Output the [x, y] coordinate of the center of the cell containing the given text.  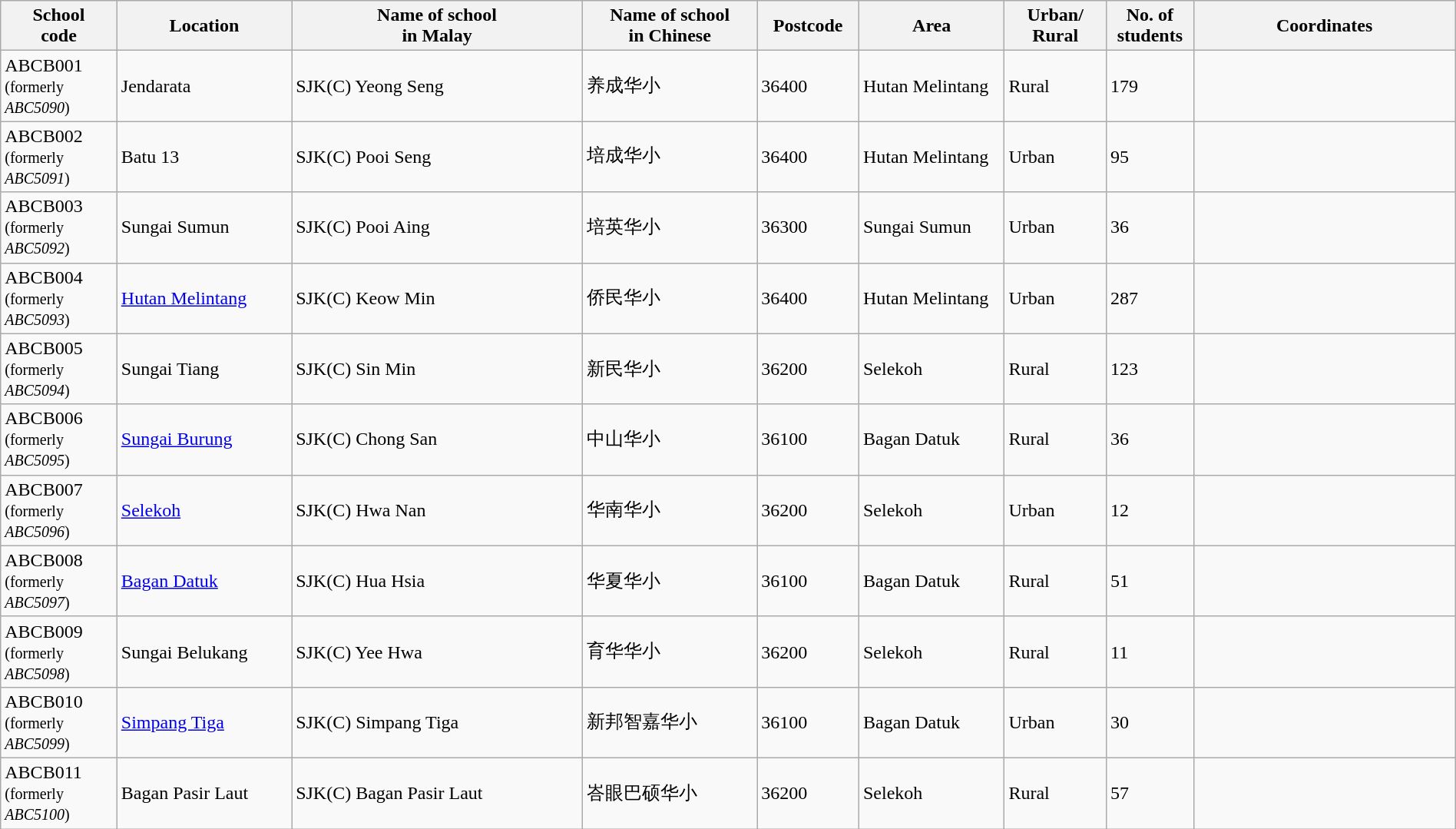
Batu 13 [204, 157]
30 [1150, 722]
ABCB010(formerly ABC5099) [59, 722]
ABCB004(formerly ABC5093) [59, 298]
Coordinates [1324, 26]
Name of schoolin Chinese [670, 26]
培英华小 [670, 227]
ABCB005(formerly ABC5094) [59, 369]
ABCB002(formerly ABC5091) [59, 157]
SJK(C) Simpang Tiga [438, 722]
SJK(C) Yeong Seng [438, 86]
新民华小 [670, 369]
新邦智嘉华小 [670, 722]
Postcode [808, 26]
Sungai Tiang [204, 369]
SJK(C) Hwa Nan [438, 510]
Simpang Tiga [204, 722]
SJK(C) Pooi Aing [438, 227]
中山华小 [670, 439]
Sungai Burung [204, 439]
ABCB008(formerly ABC5097) [59, 581]
SJK(C) Hua Hsia [438, 581]
179 [1150, 86]
ABCB009(formerly ABC5098) [59, 652]
育华华小 [670, 652]
ABCB007(formerly ABC5096) [59, 510]
侨民华小 [670, 298]
Name of schoolin Malay [438, 26]
SJK(C) Pooi Seng [438, 157]
51 [1150, 581]
SJK(C) Yee Hwa [438, 652]
11 [1150, 652]
Area [931, 26]
Location [204, 26]
ABCB011(formerly ABC5100) [59, 793]
SJK(C) Keow Min [438, 298]
57 [1150, 793]
ABCB001(formerly ABC5090) [59, 86]
Sungai Belukang [204, 652]
Jendarata [204, 86]
ABCB006(formerly ABC5095) [59, 439]
SJK(C) Sin Min [438, 369]
95 [1150, 157]
培成华小 [670, 157]
峇眼巴硕华小 [670, 793]
No. ofstudents [1150, 26]
SJK(C) Bagan Pasir Laut [438, 793]
ABCB003(formerly ABC5092) [59, 227]
华夏华小 [670, 581]
SJK(C) Chong San [438, 439]
Schoolcode [59, 26]
Urban/Rural [1055, 26]
华南华小 [670, 510]
36300 [808, 227]
养成华小 [670, 86]
Bagan Pasir Laut [204, 793]
123 [1150, 369]
12 [1150, 510]
287 [1150, 298]
